Return (X, Y) of the center of cell containing provided text 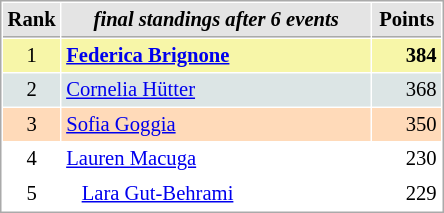
Sofia Goggia (216, 124)
384 (406, 56)
2 (32, 90)
350 (406, 124)
5 (32, 194)
Lauren Macuga (216, 158)
368 (406, 90)
4 (32, 158)
1 (32, 56)
Points (406, 20)
Cornelia Hütter (216, 90)
Lara Gut-Behrami (216, 194)
final standings after 6 events (216, 20)
Federica Brignone (216, 56)
Rank (32, 20)
230 (406, 158)
3 (32, 124)
229 (406, 194)
